Pinpoint the cell where the given text exists, returning its [X, Y] midpoint coordinate. 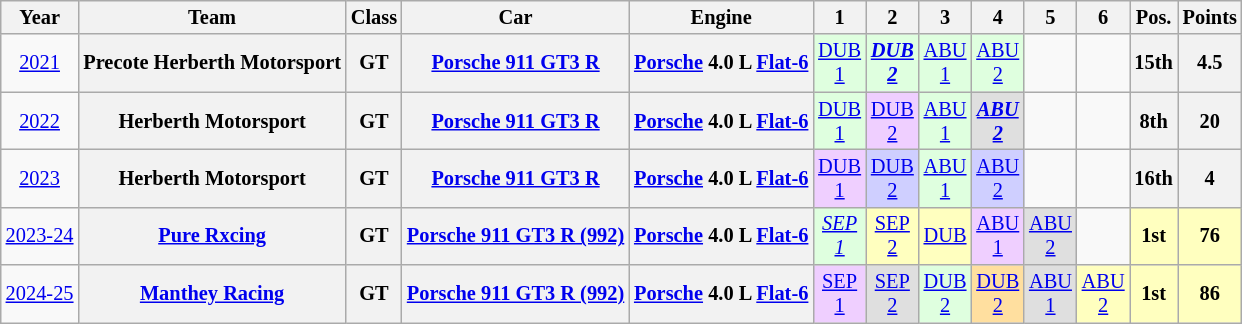
Year [40, 17]
86 [1210, 294]
Car [516, 17]
Pos. [1154, 17]
2023-24 [40, 236]
20 [1210, 121]
DUB [946, 236]
5 [1050, 17]
16th [1154, 178]
Manthey Racing [212, 294]
2024-25 [40, 294]
2021 [40, 63]
Points [1210, 17]
Engine [721, 17]
8th [1154, 121]
15th [1154, 63]
1 [840, 17]
Precote Herberth Motorsport [212, 63]
Pure Rxcing [212, 236]
4.5 [1210, 63]
Class [374, 17]
2 [892, 17]
Team [212, 17]
6 [1104, 17]
3 [946, 17]
2023 [40, 178]
2022 [40, 121]
76 [1210, 236]
